Find where the given text appears and provide that cell's center as (x, y) coordinate. 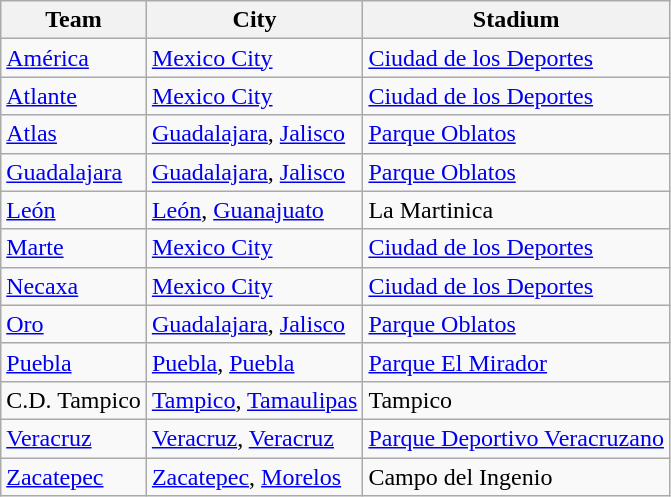
Veracruz, Veracruz (254, 438)
Zacatepec, Morelos (254, 477)
Tampico (516, 400)
Atlante (74, 96)
Guadalajara (74, 172)
Tampico, Tamaulipas (254, 400)
Marte (74, 248)
León (74, 210)
Puebla (74, 362)
Zacatepec (74, 477)
Veracruz (74, 438)
C.D. Tampico (74, 400)
León, Guanajuato (254, 210)
Atlas (74, 134)
City (254, 20)
Oro (74, 324)
Puebla, Puebla (254, 362)
Parque El Mirador (516, 362)
La Martinica (516, 210)
América (74, 58)
Parque Deportivo Veracruzano (516, 438)
Stadium (516, 20)
Team (74, 20)
Necaxa (74, 286)
Campo del Ingenio (516, 477)
